Pinpoint the cell where the given text exists, returning its (X, Y) midpoint coordinate. 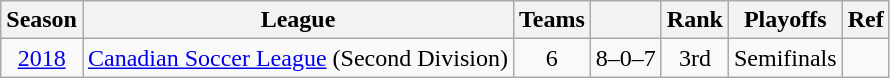
Rank (694, 20)
2018 (42, 58)
8–0–7 (626, 58)
Canadian Soccer League (Second Division) (298, 58)
3rd (694, 58)
Semifinals (785, 58)
Season (42, 20)
Playoffs (785, 20)
6 (552, 58)
League (298, 20)
Ref (866, 20)
Teams (552, 20)
